Capture the cell that displays the provided text and extract its [x, y] central coordinate. 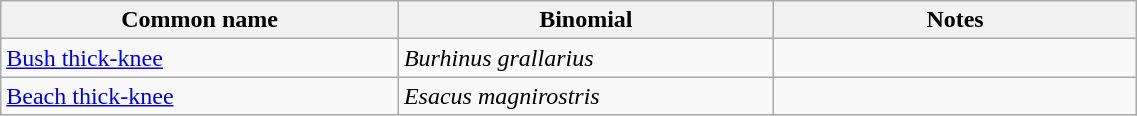
Common name [200, 20]
Bush thick-knee [200, 58]
Burhinus grallarius [586, 58]
Beach thick-knee [200, 96]
Notes [955, 20]
Binomial [586, 20]
Esacus magnirostris [586, 96]
